Provide the [x, y] coordinate of the cell's center where the given text is located.  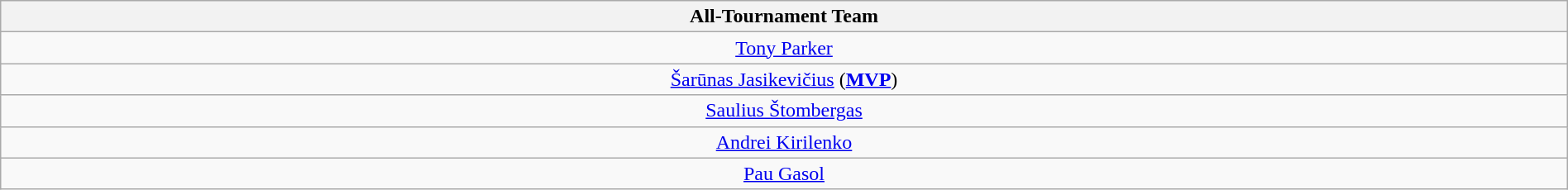
Šarūnas Jasikevičius (MVP) [784, 79]
Saulius Štombergas [784, 111]
Tony Parker [784, 48]
Pau Gasol [784, 173]
Andrei Kirilenko [784, 142]
All-Tournament Team [784, 17]
